Extract the (X, Y) coordinate from the center of the cell holding the provided text.  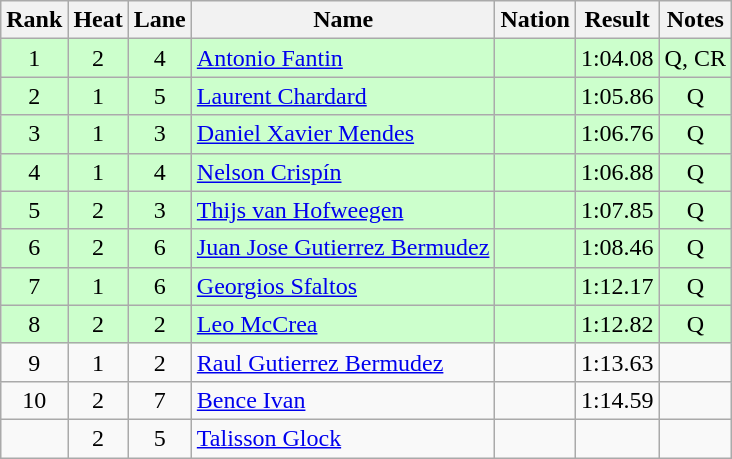
1:06.76 (617, 134)
Result (617, 20)
1:12.17 (617, 286)
Raul Gutierrez Bermudez (343, 362)
Heat (98, 20)
Name (343, 20)
10 (34, 400)
1:08.46 (617, 248)
Nation (535, 20)
Georgios Sfaltos (343, 286)
1:13.63 (617, 362)
9 (34, 362)
Leo McCrea (343, 324)
Daniel Xavier Mendes (343, 134)
1:14.59 (617, 400)
1:12.82 (617, 324)
8 (34, 324)
Laurent Chardard (343, 96)
Juan Jose Gutierrez Bermudez (343, 248)
Talisson Glock (343, 438)
Bence Ivan (343, 400)
Q, CR (695, 58)
Notes (695, 20)
1:07.85 (617, 210)
Lane (160, 20)
1:04.08 (617, 58)
1:06.88 (617, 172)
Nelson Crispín (343, 172)
1:05.86 (617, 96)
Thijs van Hofweegen (343, 210)
Rank (34, 20)
Antonio Fantin (343, 58)
